Output the [X, Y] coordinate of the center of the cell containing the given text.  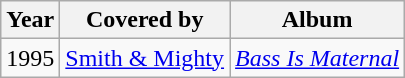
Bass Is Maternal [318, 58]
Album [318, 20]
Covered by [145, 20]
1995 [30, 58]
Year [30, 20]
Smith & Mighty [145, 58]
